Locate the cell with the specified text and output its [X, Y] center coordinate. 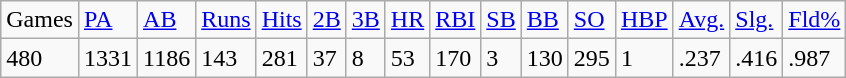
PA [108, 20]
130 [544, 58]
1 [644, 58]
SB [501, 20]
Fld% [814, 20]
53 [407, 58]
BB [544, 20]
37 [326, 58]
2B [326, 20]
HBP [644, 20]
295 [592, 58]
HR [407, 20]
Avg. [702, 20]
Games [40, 20]
RBI [456, 20]
Hits [282, 20]
170 [456, 58]
1331 [108, 58]
8 [366, 58]
Runs [226, 20]
Slg. [756, 20]
.987 [814, 58]
.237 [702, 58]
143 [226, 58]
SO [592, 20]
1186 [167, 58]
.416 [756, 58]
3 [501, 58]
AB [167, 20]
480 [40, 58]
281 [282, 58]
3B [366, 20]
